Locate the cell with the specified text and output its [x, y] center coordinate. 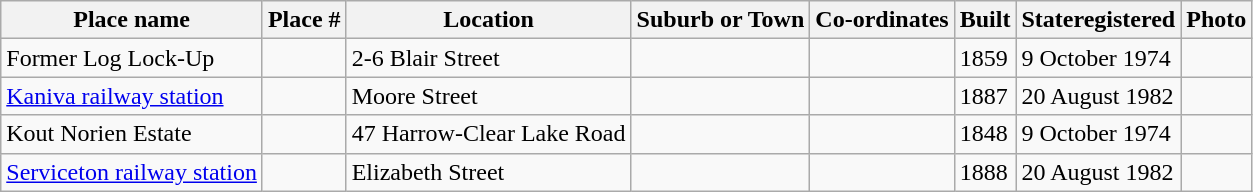
Place # [304, 20]
Kaniva railway station [132, 96]
47 Harrow-Clear Lake Road [488, 134]
1848 [985, 134]
Place name [132, 20]
Elizabeth Street [488, 172]
Co-ordinates [882, 20]
1859 [985, 58]
Stateregistered [1098, 20]
Moore Street [488, 96]
2-6 Blair Street [488, 58]
Kout Norien Estate [132, 134]
1887 [985, 96]
Location [488, 20]
Photo [1216, 20]
Serviceton railway station [132, 172]
Built [985, 20]
Suburb or Town [720, 20]
Former Log Lock-Up [132, 58]
1888 [985, 172]
